Search for the cell housing the specified text and yield its (X, Y) center coordinate. 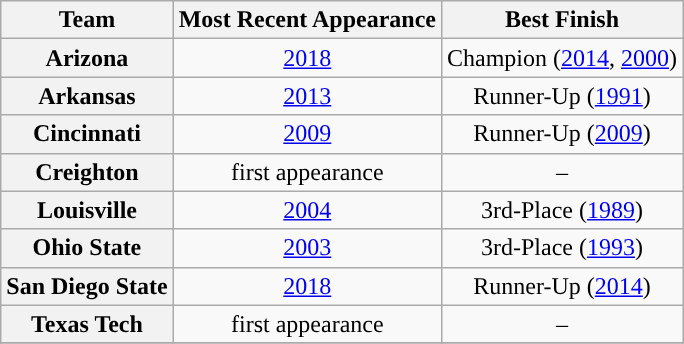
3rd-Place (1989) (562, 210)
Runner-Up (2014) (562, 286)
Ohio State (87, 248)
3rd-Place (1993) (562, 248)
Cincinnati (87, 134)
2013 (307, 96)
Runner-Up (2009) (562, 134)
Champion (2014, 2000) (562, 58)
Louisville (87, 210)
Creighton (87, 172)
2004 (307, 210)
Most Recent Appearance (307, 20)
San Diego State (87, 286)
Runner-Up (1991) (562, 96)
Team (87, 20)
Best Finish (562, 20)
2009 (307, 134)
Texas Tech (87, 324)
Arkansas (87, 96)
2003 (307, 248)
Arizona (87, 58)
